For the text-containing cell, return its midpoint in [X, Y] coordinate format. 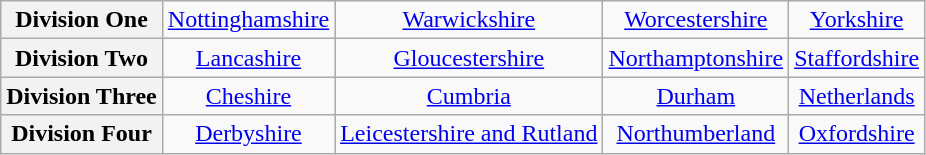
Derbyshire [248, 134]
Staffordshire [857, 58]
Cheshire [248, 96]
Warwickshire [469, 20]
Nottinghamshire [248, 20]
Northumberland [696, 134]
Lancashire [248, 58]
Northamptonshire [696, 58]
Gloucestershire [469, 58]
Yorkshire [857, 20]
Netherlands [857, 96]
Division Three [82, 96]
Worcestershire [696, 20]
Cumbria [469, 96]
Division One [82, 20]
Oxfordshire [857, 134]
Leicestershire and Rutland [469, 134]
Durham [696, 96]
Division Two [82, 58]
Division Four [82, 134]
